Capture the cell that displays the provided text and extract its (X, Y) central coordinate. 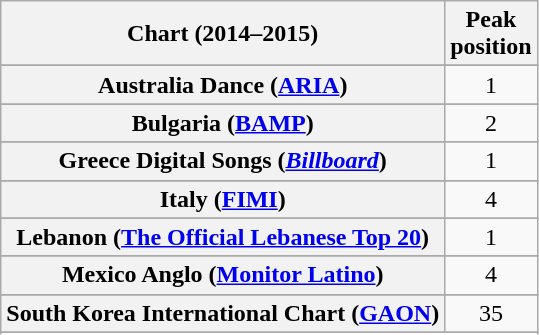
Lebanon (The Official Lebanese Top 20) (223, 237)
2 (491, 123)
35 (491, 313)
Bulgaria (BAMP) (223, 123)
Greece Digital Songs (Billboard) (223, 161)
Australia Dance (ARIA) (223, 85)
Italy (FIMI) (223, 199)
Chart (2014–2015) (223, 34)
Mexico Anglo (Monitor Latino) (223, 275)
South Korea International Chart (GAON) (223, 313)
Peakposition (491, 34)
